Return [x, y] of the center of cell containing provided text 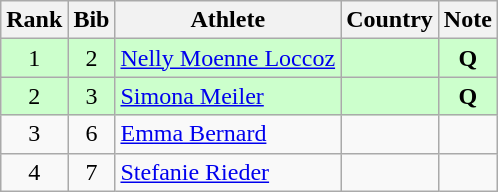
1 [34, 58]
Rank [34, 20]
6 [92, 134]
Bib [92, 20]
Country [390, 20]
4 [34, 172]
Stefanie Rieder [228, 172]
7 [92, 172]
Note [468, 20]
Athlete [228, 20]
Nelly Moenne Loccoz [228, 58]
Emma Bernard [228, 134]
Simona Meiler [228, 96]
